Find where the given text appears and provide that cell's center as [x, y] coordinate. 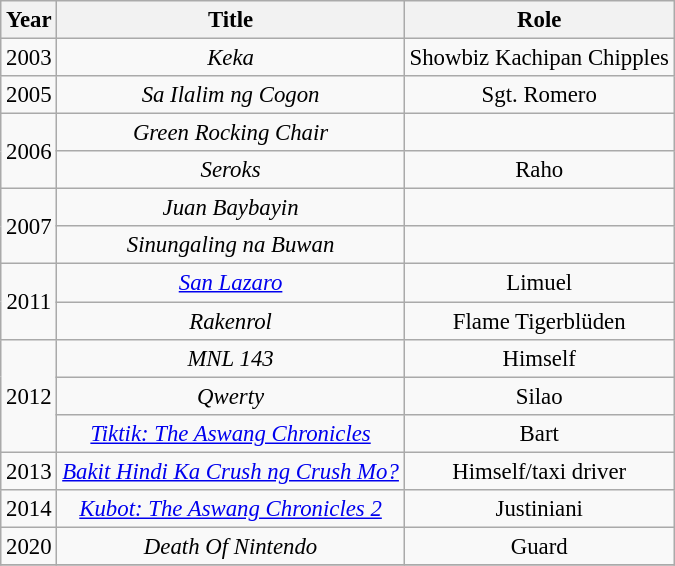
2020 [29, 546]
Juan Baybayin [230, 208]
Raho [539, 170]
Guard [539, 546]
Death Of Nintendo [230, 546]
Tiktik: The Aswang Chronicles [230, 433]
Limuel [539, 283]
MNL 143 [230, 358]
Flame Tigerblüden [539, 321]
2014 [29, 509]
San Lazaro [230, 283]
Role [539, 20]
Sinungaling na Buwan [230, 245]
2007 [29, 226]
2003 [29, 58]
2013 [29, 471]
Year [29, 20]
Qwerty [230, 396]
2011 [29, 302]
Bart [539, 433]
Sa Ilalim ng Cogon [230, 95]
Bakit Hindi Ka Crush ng Crush Mo? [230, 471]
Sgt. Romero [539, 95]
Green Rocking Chair [230, 133]
Title [230, 20]
2012 [29, 396]
2005 [29, 95]
Showbiz Kachipan Chipples [539, 58]
2006 [29, 152]
Justiniani [539, 509]
Himself/taxi driver [539, 471]
Silao [539, 396]
Seroks [230, 170]
Rakenrol [230, 321]
Kubot: The Aswang Chronicles 2 [230, 509]
Himself [539, 358]
Keka [230, 58]
